Find where the given text appears and provide that cell's center as (X, Y) coordinate. 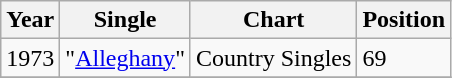
Position (404, 20)
69 (404, 58)
"Alleghany" (126, 58)
Country Singles (273, 58)
Single (126, 20)
1973 (30, 58)
Year (30, 20)
Chart (273, 20)
